Provide the [X, Y] coordinate of the cell's center where the given text is located.  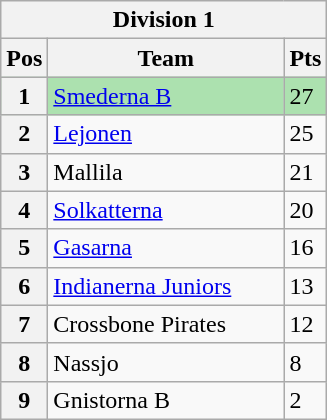
21 [306, 172]
4 [24, 210]
Team [166, 58]
Mallila [166, 172]
Indianerna Juniors [166, 286]
Gnistorna B [166, 400]
Pts [306, 58]
Solkatterna [166, 210]
6 [24, 286]
3 [24, 172]
16 [306, 248]
27 [306, 96]
1 [24, 96]
13 [306, 286]
Crossbone Pirates [166, 324]
12 [306, 324]
Lejonen [166, 134]
Gasarna [166, 248]
Nassjo [166, 362]
20 [306, 210]
Division 1 [164, 20]
9 [24, 400]
5 [24, 248]
25 [306, 134]
Pos [24, 58]
Smederna B [166, 96]
7 [24, 324]
